Capture the cell that displays the provided text and extract its [x, y] central coordinate. 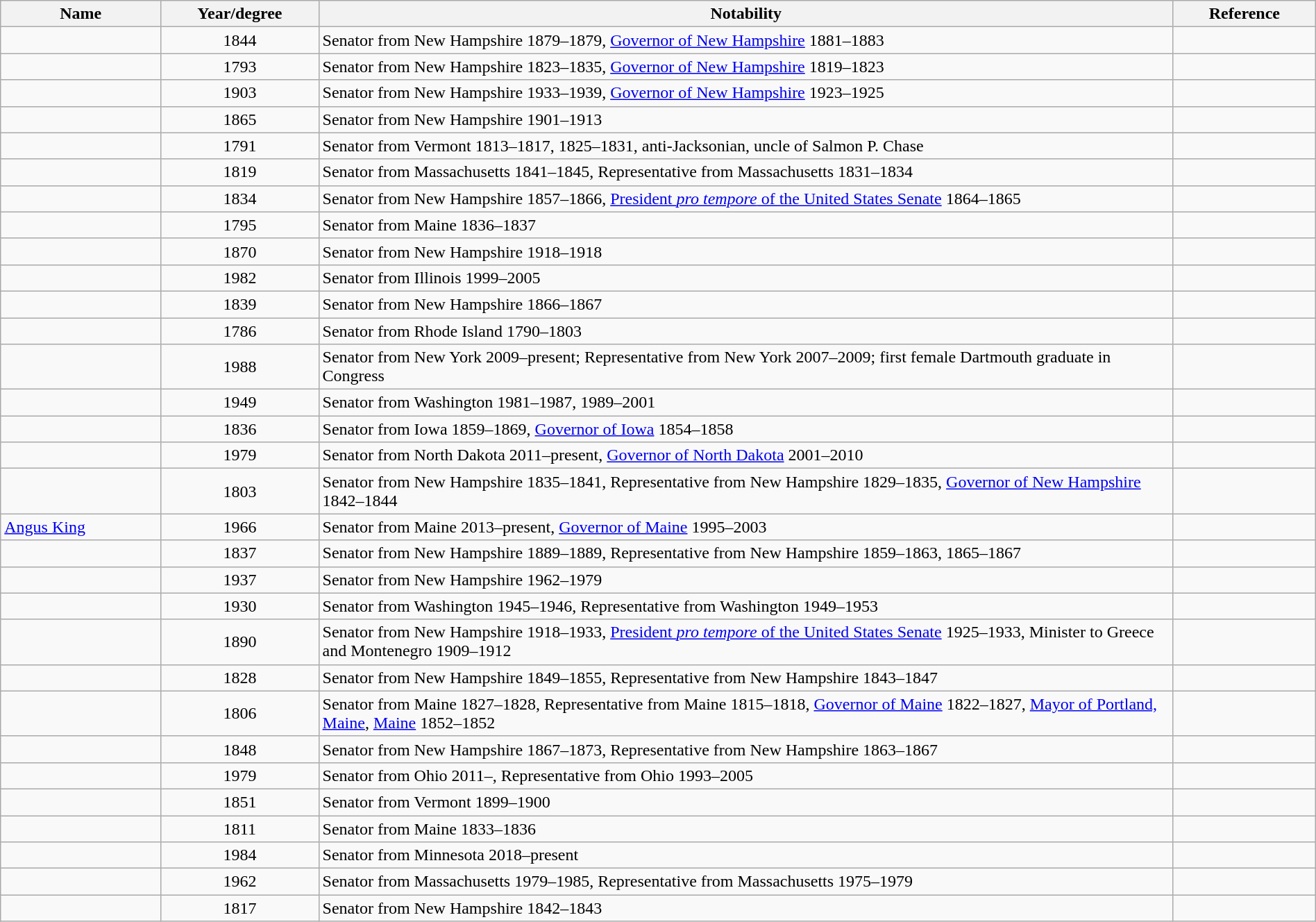
Senator from New Hampshire 1823–1835, Governor of New Hampshire 1819–1823 [745, 67]
Angus King [81, 527]
Senator from New Hampshire 1933–1939, Governor of New Hampshire 1923–1925 [745, 93]
1870 [240, 251]
Senator from New Hampshire 1849–1855, Representative from New Hampshire 1843–1847 [745, 678]
1793 [240, 67]
1803 [240, 492]
1930 [240, 606]
Senator from Maine 1833–1836 [745, 828]
1811 [240, 828]
1806 [240, 714]
Senator from Ohio 2011–, Representative from Ohio 1993–2005 [745, 776]
1966 [240, 527]
Senator from North Dakota 2011–present, Governor of North Dakota 2001–2010 [745, 455]
Year/degree [240, 14]
Senator from New Hampshire 1889–1889, Representative from New Hampshire 1859–1863, 1865–1867 [745, 553]
1848 [240, 749]
Name [81, 14]
1865 [240, 119]
1903 [240, 93]
1817 [240, 908]
1949 [240, 403]
Senator from Iowa 1859–1869, Governor of Iowa 1854–1858 [745, 429]
1839 [240, 304]
Senator from New Hampshire 1918–1933, President pro tempore of the United States Senate 1925–1933, Minister to Greece and Montenegro 1909–1912 [745, 642]
Senator from New Hampshire 1962–1979 [745, 580]
Senator from Massachusetts 1841–1845, Representative from Massachusetts 1831–1834 [745, 172]
1786 [240, 331]
1851 [240, 802]
Senator from Washington 1945–1946, Representative from Washington 1949–1953 [745, 606]
Senator from Maine 1836–1837 [745, 225]
1937 [240, 580]
1834 [240, 199]
1819 [240, 172]
Senator from New Hampshire 1842–1843 [745, 908]
1984 [240, 855]
Senator from Washington 1981–1987, 1989–2001 [745, 403]
Senator from Illinois 1999–2005 [745, 278]
Senator from New York 2009–present; Representative from New York 2007–2009; first female Dartmouth graduate in Congress [745, 367]
Senator from New Hampshire 1866–1867 [745, 304]
1828 [240, 678]
Senator from New Hampshire 1918–1918 [745, 251]
Senator from New Hampshire 1901–1913 [745, 119]
Senator from New Hampshire 1857–1866, President pro tempore of the United States Senate 1864–1865 [745, 199]
1844 [240, 40]
Senator from Vermont 1899–1900 [745, 802]
1837 [240, 553]
1988 [240, 367]
Senator from Vermont 1813–1817, 1825–1831, anti-Jacksonian, uncle of Salmon P. Chase [745, 146]
1791 [240, 146]
Senator from Maine 2013–present, Governor of Maine 1995–2003 [745, 527]
Senator from Rhode Island 1790–1803 [745, 331]
1890 [240, 642]
1982 [240, 278]
Senator from New Hampshire 1835–1841, Representative from New Hampshire 1829–1835, Governor of New Hampshire 1842–1844 [745, 492]
1836 [240, 429]
Senator from Massachusetts 1979–1985, Representative from Massachusetts 1975–1979 [745, 882]
Senator from Minnesota 2018–present [745, 855]
1795 [240, 225]
Senator from New Hampshire 1879–1879, Governor of New Hampshire 1881–1883 [745, 40]
1962 [240, 882]
Senator from Maine 1827–1828, Representative from Maine 1815–1818, Governor of Maine 1822–1827, Mayor of Portland, Maine, Maine 1852–1852 [745, 714]
Senator from New Hampshire 1867–1873, Representative from New Hampshire 1863–1867 [745, 749]
Notability [745, 14]
Reference [1244, 14]
